For the text-containing cell, return its midpoint in [x, y] coordinate format. 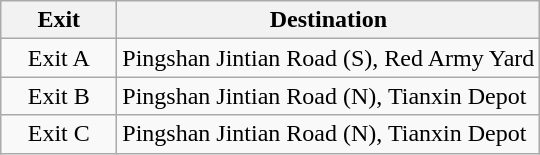
Destination [328, 20]
Exit B [59, 96]
Exit [59, 20]
Exit C [59, 134]
Exit A [59, 58]
Pingshan Jintian Road (S), Red Army Yard [328, 58]
